Output the [x, y] coordinate of the center of the cell containing the given text.  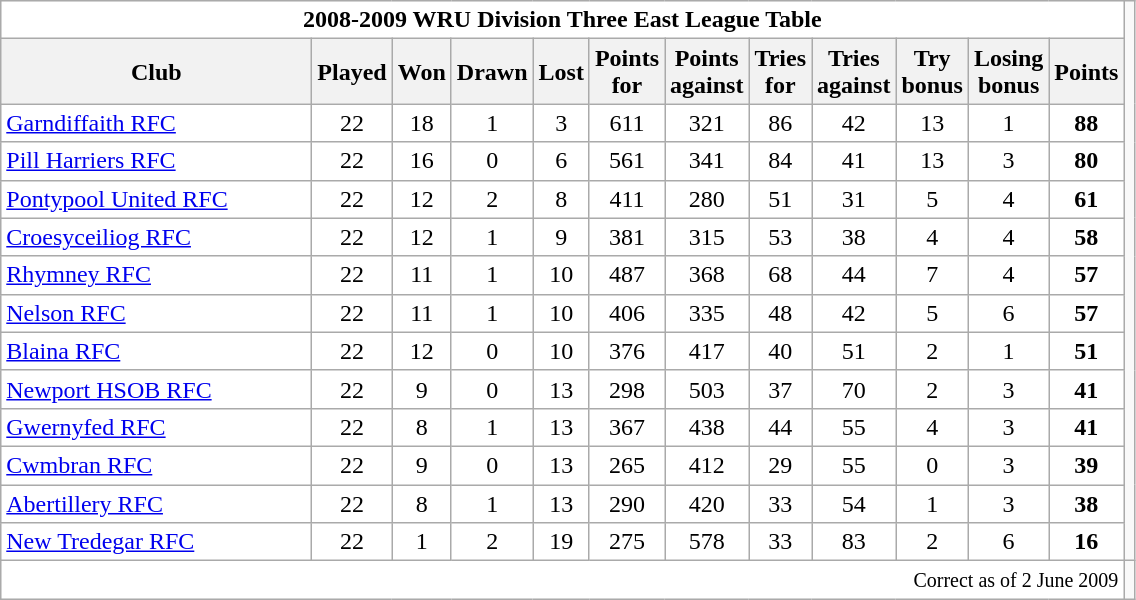
578 [706, 542]
280 [706, 199]
54 [854, 503]
Croesyceiliog RFC [156, 237]
298 [626, 389]
88 [1086, 123]
417 [706, 351]
48 [780, 313]
40 [780, 351]
61 [1086, 199]
367 [626, 427]
561 [626, 161]
Garndiffaith RFC [156, 123]
438 [706, 427]
37 [780, 389]
420 [706, 503]
53 [780, 237]
321 [706, 123]
84 [780, 161]
376 [626, 351]
Tries against [854, 72]
86 [780, 123]
Cwmbran RFC [156, 465]
68 [780, 275]
Club [156, 72]
80 [1086, 161]
83 [854, 542]
341 [706, 161]
7 [932, 275]
Pontypool United RFC [156, 199]
381 [626, 237]
19 [561, 542]
31 [854, 199]
265 [626, 465]
70 [854, 389]
Points [1086, 72]
New Tredegar RFC [156, 542]
315 [706, 237]
368 [706, 275]
Rhymney RFC [156, 275]
290 [626, 503]
411 [626, 199]
Points against [706, 72]
611 [626, 123]
487 [626, 275]
Abertillery RFC [156, 503]
2008-2009 WRU Division Three East League Table [562, 20]
Losing bonus [1008, 72]
406 [626, 313]
Correct as of 2 June 2009 [562, 580]
Gwernyfed RFC [156, 427]
Pill Harriers RFC [156, 161]
Lost [561, 72]
Points for [626, 72]
Blaina RFC [156, 351]
29 [780, 465]
Nelson RFC [156, 313]
275 [626, 542]
Tries for [780, 72]
412 [706, 465]
Try bonus [932, 72]
335 [706, 313]
58 [1086, 237]
Played [352, 72]
Drawn [492, 72]
Newport HSOB RFC [156, 389]
503 [706, 389]
Won [422, 72]
39 [1086, 465]
18 [422, 123]
